Scan for the cell matching the given text and deliver its [X, Y] coordinate at center. 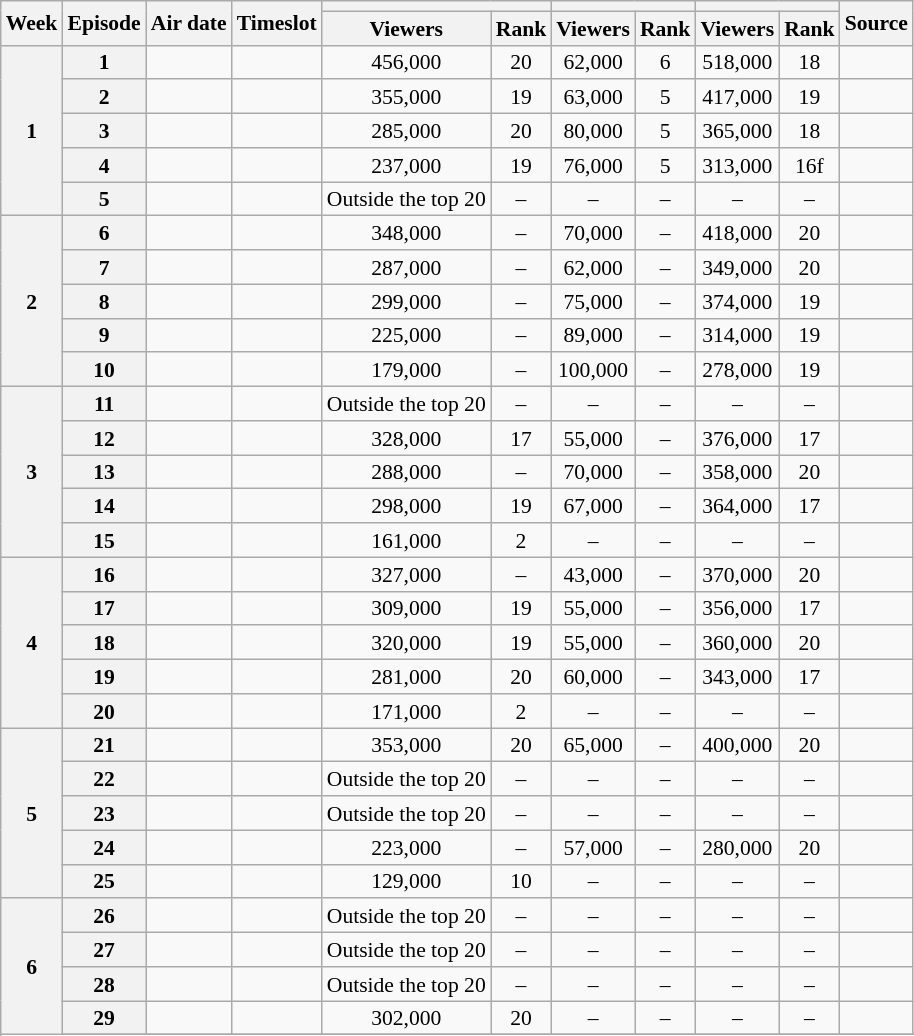
179,000 [406, 370]
418,000 [737, 233]
16 [104, 574]
22 [104, 779]
376,000 [737, 438]
8 [104, 301]
14 [104, 506]
237,000 [406, 165]
Timeslot [277, 23]
67,000 [593, 506]
63,000 [593, 97]
356,000 [737, 608]
370,000 [737, 574]
358,000 [737, 472]
13 [104, 472]
327,000 [406, 574]
349,000 [737, 267]
456,000 [406, 62]
11 [104, 404]
23 [104, 813]
25 [104, 881]
76,000 [593, 165]
80,000 [593, 131]
100,000 [593, 370]
353,000 [406, 745]
374,000 [737, 301]
9 [104, 335]
7 [104, 267]
518,000 [737, 62]
24 [104, 847]
417,000 [737, 97]
12 [104, 438]
26 [104, 916]
328,000 [406, 438]
89,000 [593, 335]
309,000 [406, 608]
65,000 [593, 745]
280,000 [737, 847]
299,000 [406, 301]
29 [104, 1018]
348,000 [406, 233]
Source [876, 23]
57,000 [593, 847]
225,000 [406, 335]
60,000 [593, 677]
278,000 [737, 370]
288,000 [406, 472]
281,000 [406, 677]
314,000 [737, 335]
75,000 [593, 301]
313,000 [737, 165]
360,000 [737, 643]
Week [32, 23]
223,000 [406, 847]
355,000 [406, 97]
365,000 [737, 131]
298,000 [406, 506]
285,000 [406, 131]
Episode [104, 23]
129,000 [406, 881]
320,000 [406, 643]
27 [104, 950]
16f [810, 165]
171,000 [406, 711]
364,000 [737, 506]
21 [104, 745]
343,000 [737, 677]
Air date [189, 23]
287,000 [406, 267]
161,000 [406, 540]
400,000 [737, 745]
302,000 [406, 1018]
28 [104, 984]
43,000 [593, 574]
15 [104, 540]
